For the text-containing cell, return its midpoint in [x, y] coordinate format. 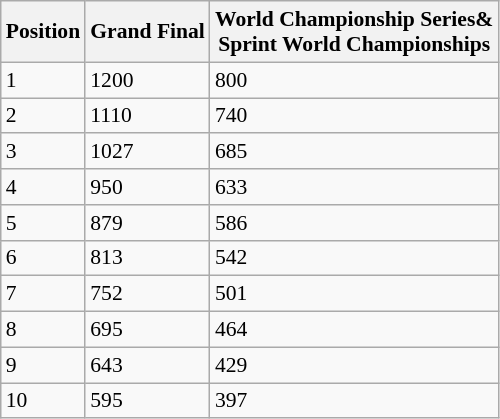
1110 [148, 116]
1 [43, 80]
813 [148, 258]
Position [43, 32]
1200 [148, 80]
800 [354, 80]
501 [354, 294]
429 [354, 365]
2 [43, 116]
6 [43, 258]
3 [43, 152]
542 [354, 258]
1027 [148, 152]
879 [148, 223]
397 [354, 401]
695 [148, 330]
643 [148, 365]
633 [354, 187]
8 [43, 330]
586 [354, 223]
10 [43, 401]
464 [354, 330]
World Championship Series&Sprint World Championships [354, 32]
685 [354, 152]
4 [43, 187]
9 [43, 365]
740 [354, 116]
5 [43, 223]
950 [148, 187]
752 [148, 294]
Grand Final [148, 32]
7 [43, 294]
595 [148, 401]
